Locate the cell with the specified text and output its (x, y) center coordinate. 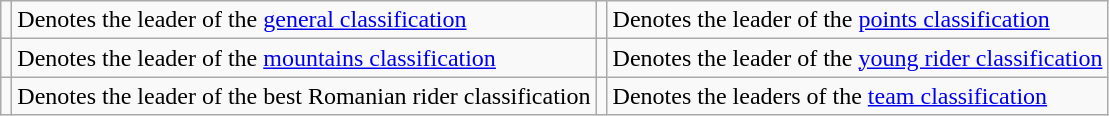
Denotes the leader of the mountains classification (304, 58)
Denotes the leaders of the team classification (858, 96)
Denotes the leader of the points classification (858, 20)
Denotes the leader of the young rider classification (858, 58)
Denotes the leader of the best Romanian rider classification (304, 96)
Denotes the leader of the general classification (304, 20)
